Return the (x, y) coordinate for the center point of the cell that contains the specified text.  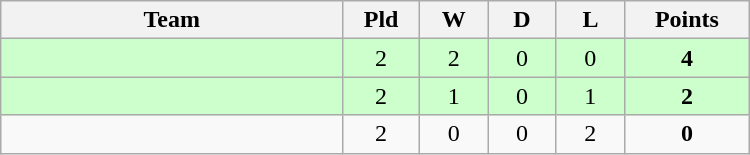
Points (688, 20)
Team (172, 20)
4 (688, 58)
W (453, 20)
D (522, 20)
Pld (382, 20)
L (590, 20)
